Scan for the cell matching the given text and deliver its [X, Y] coordinate at center. 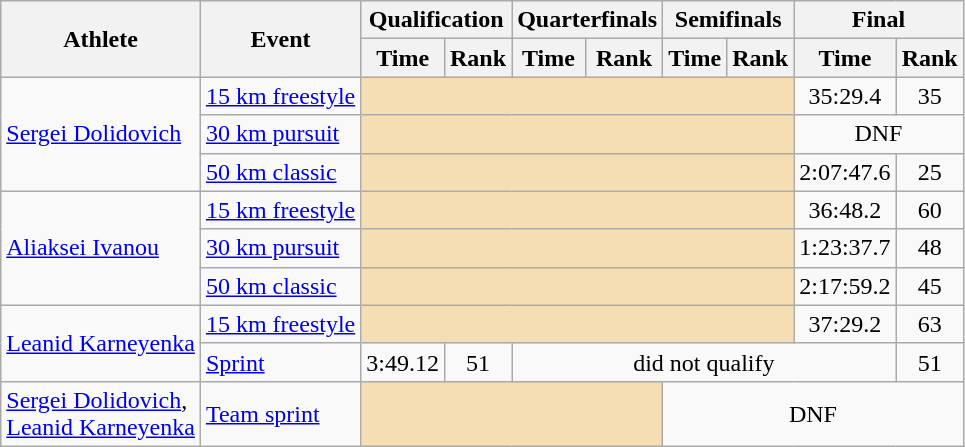
1:23:37.7 [845, 248]
48 [930, 248]
Aliaksei Ivanou [101, 248]
Qualification [436, 20]
did not qualify [704, 362]
45 [930, 286]
2:07:47.6 [845, 172]
3:49.12 [403, 362]
25 [930, 172]
Event [280, 39]
63 [930, 324]
Sergei Dolidovich, Leanid Karneyenka [101, 414]
2:17:59.2 [845, 286]
Sprint [280, 362]
37:29.2 [845, 324]
60 [930, 210]
35:29.4 [845, 96]
Sergei Dolidovich [101, 134]
Leanid Karneyenka [101, 343]
Team sprint [280, 414]
Athlete [101, 39]
Quarterfinals [588, 20]
35 [930, 96]
Final [879, 20]
Semifinals [728, 20]
36:48.2 [845, 210]
